Scan for the cell matching the given text and deliver its [X, Y] coordinate at center. 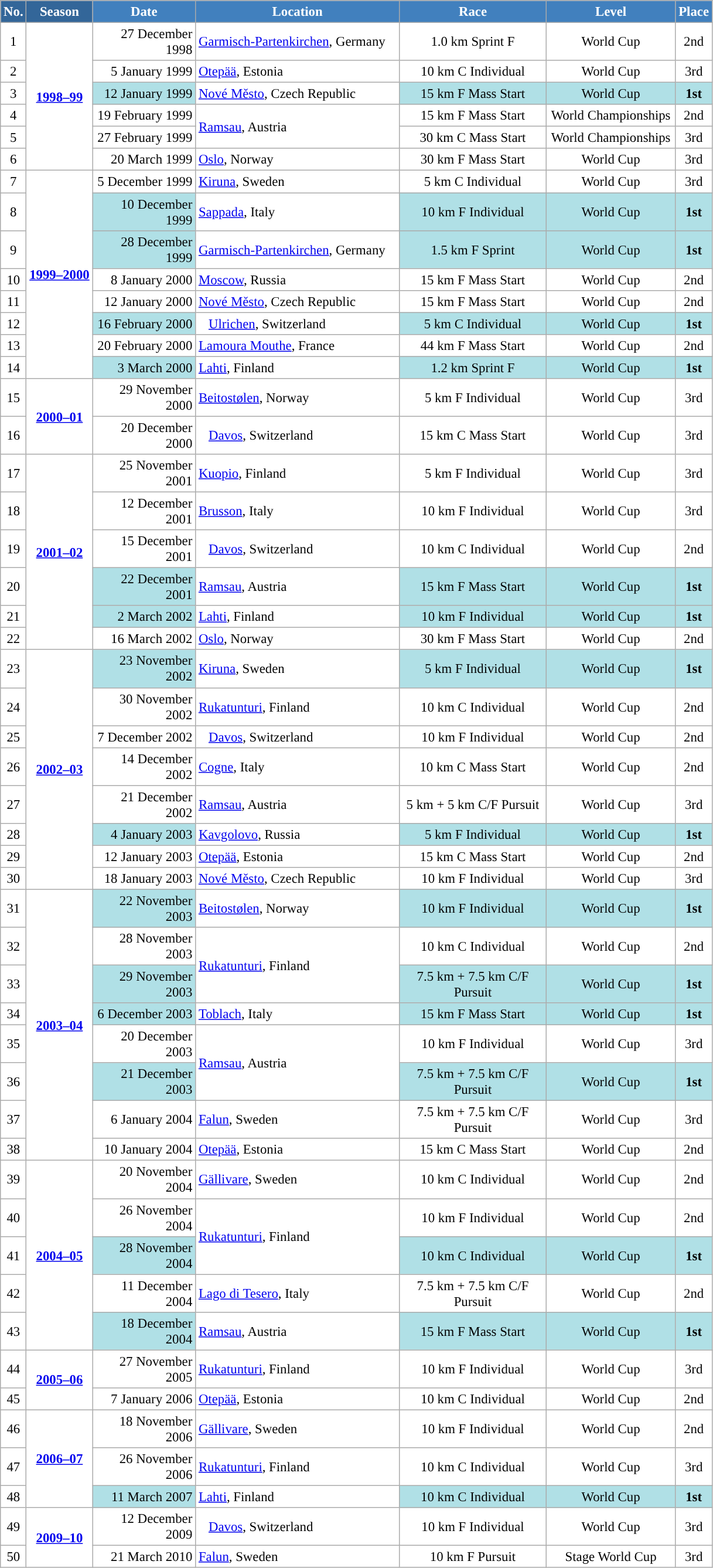
25 [13, 737]
5 [13, 138]
7 [13, 182]
2009–10 [60, 1538]
23 [13, 669]
30 November 2002 [144, 707]
20 March 1999 [144, 160]
40 [13, 1218]
12 January 1999 [144, 94]
26 November 2004 [144, 1218]
18 January 2003 [144, 879]
8 [13, 212]
Lago di Tesero, Italy [298, 1293]
22 November 2003 [144, 909]
36 [13, 1082]
Date [144, 12]
7 January 2006 [144, 1399]
18 December 2004 [144, 1331]
29 November 2000 [144, 397]
5 December 1999 [144, 182]
Lamoura Mouthe, France [298, 346]
26 November 2006 [144, 1467]
Sappada, Italy [298, 212]
26 [13, 767]
44 km F Mass Start [473, 346]
1.5 km F Sprint [473, 250]
39 [13, 1179]
2004–05 [60, 1256]
13 [13, 346]
21 March 2010 [144, 1557]
20 [13, 587]
24 [13, 707]
2005–06 [60, 1380]
42 [13, 1293]
2006–07 [60, 1458]
4 January 2003 [144, 835]
1.2 km Sprint F [473, 368]
Kuopio, Finland [298, 474]
30 km C Mass Start [473, 138]
6 January 2004 [144, 1120]
21 [13, 617]
33 [13, 985]
2000–01 [60, 416]
Ulrichen, Switzerland [298, 324]
6 December 2003 [144, 1014]
Moscow, Russia [298, 280]
12 December 2009 [144, 1526]
23 November 2002 [144, 669]
27 November 2005 [144, 1369]
3 March 2000 [144, 368]
2001–02 [60, 552]
19 [13, 549]
12 January 2000 [144, 301]
Brusson, Italy [298, 511]
20 February 2000 [144, 346]
10 January 2004 [144, 1149]
12 December 2001 [144, 511]
14 [13, 368]
10 km C Mass Start [473, 767]
25 November 2001 [144, 474]
29 November 2003 [144, 985]
2003–04 [60, 1025]
21 December 2003 [144, 1082]
12 [13, 324]
3 [13, 94]
28 [13, 835]
5 January 1999 [144, 72]
2 March 2002 [144, 617]
29 [13, 856]
49 [13, 1526]
34 [13, 1014]
20 November 2004 [144, 1179]
Stage World Cup [610, 1557]
15 [13, 397]
1999–2000 [60, 274]
20 December 2003 [144, 1045]
11 March 2007 [144, 1496]
50 [13, 1557]
30 [13, 879]
Season [60, 12]
22 December 2001 [144, 587]
17 [13, 474]
10 December 1999 [144, 212]
47 [13, 1467]
20 December 2000 [144, 435]
6 [13, 160]
43 [13, 1331]
Kavgolovo, Russia [298, 835]
Level [610, 12]
41 [13, 1256]
2002–03 [60, 770]
No. [13, 12]
18 [13, 511]
28 December 1999 [144, 250]
16 [13, 435]
18 November 2006 [144, 1429]
28 November 2004 [144, 1256]
28 November 2003 [144, 946]
10 [13, 280]
1 [13, 42]
8 January 2000 [144, 280]
35 [13, 1045]
16 March 2002 [144, 639]
Place [694, 12]
46 [13, 1429]
27 [13, 804]
Race [473, 12]
2 [13, 72]
Toblach, Italy [298, 1014]
15 December 2001 [144, 549]
5 km + 5 km C/F Pursuit [473, 804]
10 km F Pursuit [473, 1557]
37 [13, 1120]
Location [298, 12]
7 December 2002 [144, 737]
16 February 2000 [144, 324]
11 December 2004 [144, 1293]
45 [13, 1399]
9 [13, 250]
22 [13, 639]
32 [13, 946]
4 [13, 115]
44 [13, 1369]
21 December 2002 [144, 804]
Cogne, Italy [298, 767]
11 [13, 301]
27 February 1999 [144, 138]
14 December 2002 [144, 767]
48 [13, 1496]
38 [13, 1149]
19 February 1999 [144, 115]
31 [13, 909]
1.0 km Sprint F [473, 42]
12 January 2003 [144, 856]
1998–99 [60, 97]
27 December 1998 [144, 42]
